Capture the cell that displays the provided text and extract its [X, Y] central coordinate. 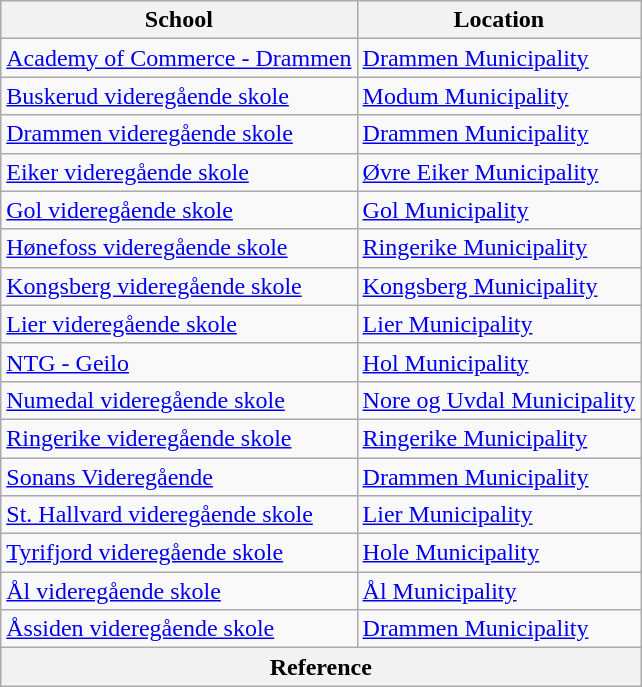
Buskerud videregående skole [179, 96]
Tyrifjord videregående skole [179, 553]
Ål videregående skole [179, 591]
Gol Municipality [499, 210]
Hol Municipality [499, 362]
Ål Municipality [499, 591]
Kongsberg Municipality [499, 286]
Drammen videregående skole [179, 134]
Sonans Videregående [179, 477]
Numedal videregående skole [179, 400]
Hole Municipality [499, 553]
Hønefoss videregående skole [179, 248]
Reference [321, 667]
Eiker videregående skole [179, 172]
Nore og Uvdal Municipality [499, 400]
Location [499, 20]
Academy of Commerce - Drammen [179, 58]
Åssiden videregående skole [179, 629]
Gol videregående skole [179, 210]
Modum Municipality [499, 96]
NTG - Geilo [179, 362]
St. Hallvard videregående skole [179, 515]
Lier videregående skole [179, 324]
Øvre Eiker Municipality [499, 172]
Kongsberg videregående skole [179, 286]
Ringerike videregående skole [179, 438]
School [179, 20]
